Determine the [x, y] coordinate at the center of the cell enclosing the given text.  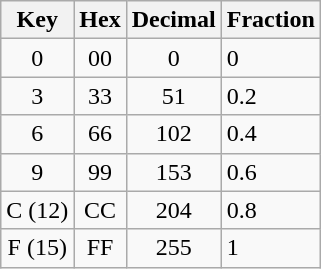
CC [100, 210]
102 [174, 134]
9 [38, 172]
33 [100, 96]
Hex [100, 20]
153 [174, 172]
51 [174, 96]
99 [100, 172]
Key [38, 20]
C (12) [38, 210]
255 [174, 248]
66 [100, 134]
1 [270, 248]
0.2 [270, 96]
0.6 [270, 172]
F (15) [38, 248]
204 [174, 210]
00 [100, 58]
Decimal [174, 20]
FF [100, 248]
0.8 [270, 210]
6 [38, 134]
Fraction [270, 20]
3 [38, 96]
0.4 [270, 134]
